From the cell containing the given text, extract its center point as (X, Y) coordinate. 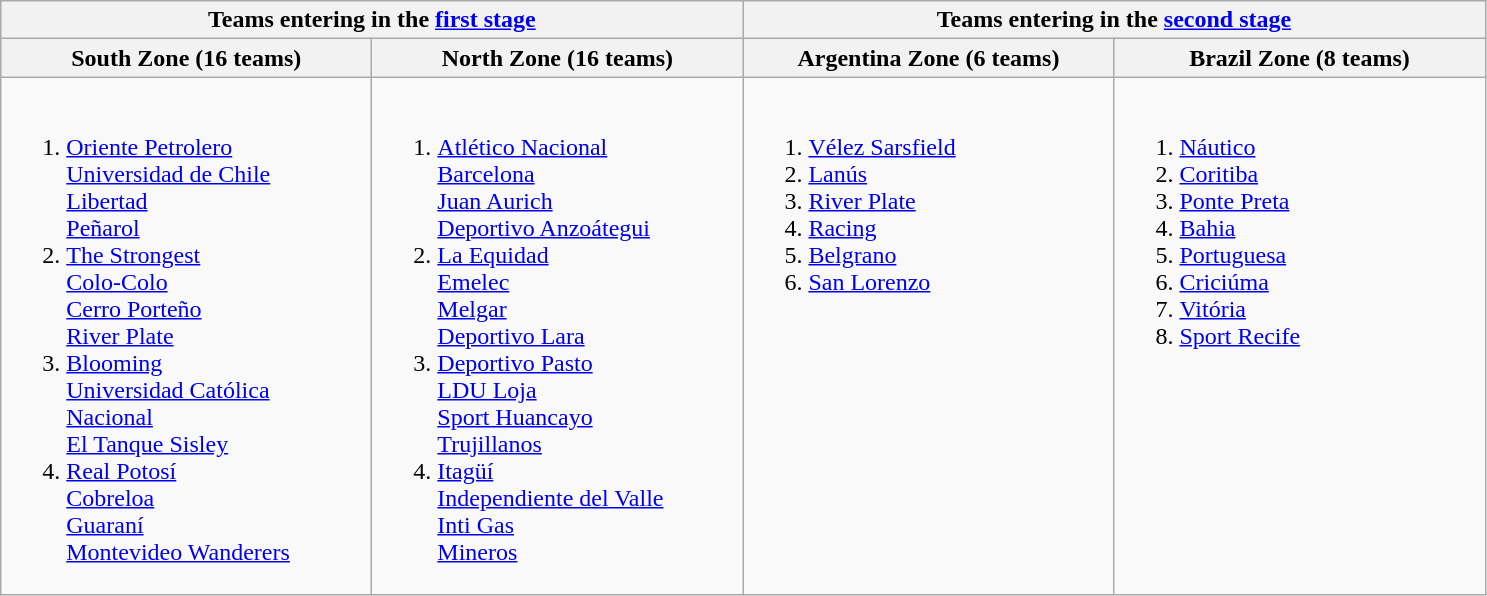
Vélez Sarsfield Lanús River Plate Racing Belgrano San Lorenzo (928, 336)
South Zone (16 teams) (186, 58)
Argentina Zone (6 teams) (928, 58)
Teams entering in the second stage (1114, 20)
North Zone (16 teams) (558, 58)
Teams entering in the first stage (372, 20)
Náutico Coritiba Ponte Preta Bahia Portuguesa Criciúma Vitória Sport Recife (1300, 336)
Brazil Zone (8 teams) (1300, 58)
